Provide the (X, Y) coordinate of the cell's center where the given text is located.  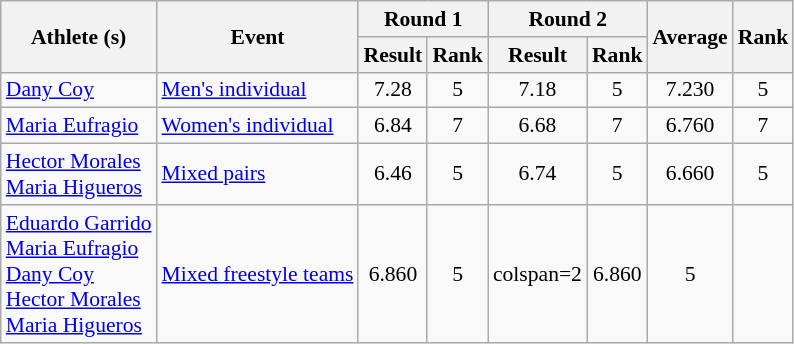
Round 2 (568, 19)
6.74 (538, 174)
6.46 (392, 174)
7.230 (690, 90)
6.68 (538, 126)
Average (690, 36)
6.660 (690, 174)
Men's individual (258, 90)
Athlete (s) (79, 36)
Hector MoralesMaria Higueros (79, 174)
Event (258, 36)
Mixed pairs (258, 174)
Maria Eufragio (79, 126)
Women's individual (258, 126)
Mixed freestyle teams (258, 274)
Eduardo GarridoMaria EufragioDany CoyHector MoralesMaria Higueros (79, 274)
7.18 (538, 90)
7.28 (392, 90)
6.84 (392, 126)
Dany Coy (79, 90)
6.760 (690, 126)
Round 1 (422, 19)
colspan=2 (538, 274)
